Output the [x, y] coordinate of the center of the cell containing the given text.  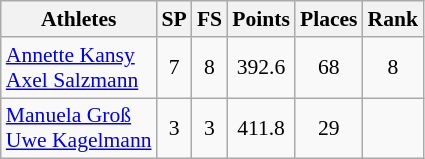
FS [210, 19]
7 [174, 68]
SP [174, 19]
Athletes [79, 19]
411.8 [261, 128]
392.6 [261, 68]
Points [261, 19]
Places [329, 19]
29 [329, 128]
Annette KansyAxel Salzmann [79, 68]
Rank [394, 19]
Manuela GroßUwe Kagelmann [79, 128]
68 [329, 68]
